Search for the cell housing the specified text and yield its (x, y) center coordinate. 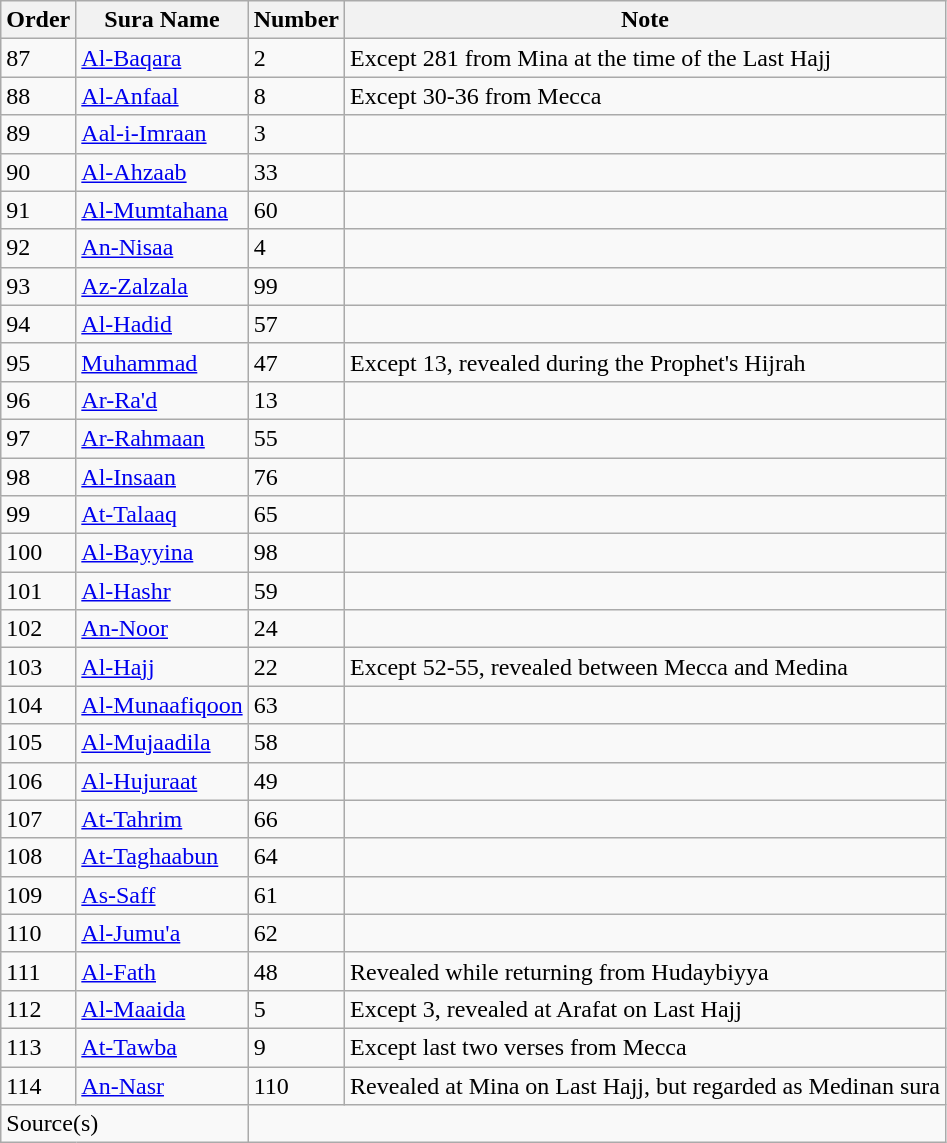
Al-Insaan (162, 477)
13 (296, 400)
Revealed at Mina on Last Hajj, but regarded as Medinan sura (646, 1085)
Al-Hadid (162, 324)
Al-Hashr (162, 591)
Ar-Rahmaan (162, 438)
111 (38, 971)
3 (296, 134)
91 (38, 210)
Except 281 from Mina at the time of the Last Hajj (646, 58)
An-Nasr (162, 1085)
76 (296, 477)
Al-Ahzaab (162, 172)
Sura Name (162, 20)
Number (296, 20)
Except 30-36 from Mecca (646, 96)
Al-Maaida (162, 1009)
Except last two verses from Mecca (646, 1047)
Al-Fath (162, 971)
109 (38, 895)
Note (646, 20)
Source(s) (124, 1124)
An-Nisaa (162, 248)
As-Saff (162, 895)
Al-Baqara (162, 58)
104 (38, 705)
22 (296, 667)
95 (38, 362)
33 (296, 172)
Al-Hajj (162, 667)
48 (296, 971)
100 (38, 553)
57 (296, 324)
Order (38, 20)
60 (296, 210)
59 (296, 591)
Ar-Ra'd (162, 400)
107 (38, 819)
49 (296, 781)
Al-Mujaadila (162, 743)
Muhammad (162, 362)
101 (38, 591)
108 (38, 857)
90 (38, 172)
96 (38, 400)
114 (38, 1085)
47 (296, 362)
63 (296, 705)
Except 3, revealed at Arafat on Last Hajj (646, 1009)
An-Noor (162, 629)
97 (38, 438)
113 (38, 1047)
55 (296, 438)
Al-Hujuraat (162, 781)
At-Talaaq (162, 515)
At-Tahrim (162, 819)
8 (296, 96)
Al-Mumtahana (162, 210)
2 (296, 58)
Except 52-55, revealed between Mecca and Medina (646, 667)
102 (38, 629)
Aal-i-Imraan (162, 134)
Except 13, revealed during the Prophet's Hijrah (646, 362)
At-Taghaabun (162, 857)
Az-Zalzala (162, 286)
64 (296, 857)
4 (296, 248)
Al-Jumu'a (162, 933)
Al-Munaafiqoon (162, 705)
105 (38, 743)
103 (38, 667)
94 (38, 324)
24 (296, 629)
58 (296, 743)
5 (296, 1009)
93 (38, 286)
61 (296, 895)
65 (296, 515)
Al-Bayyina (162, 553)
At-Tawba (162, 1047)
66 (296, 819)
9 (296, 1047)
106 (38, 781)
112 (38, 1009)
89 (38, 134)
Al-Anfaal (162, 96)
Revealed while returning from Hudaybiyya (646, 971)
62 (296, 933)
88 (38, 96)
87 (38, 58)
92 (38, 248)
